Extract the (X, Y) coordinate from the center of the cell holding the provided text.  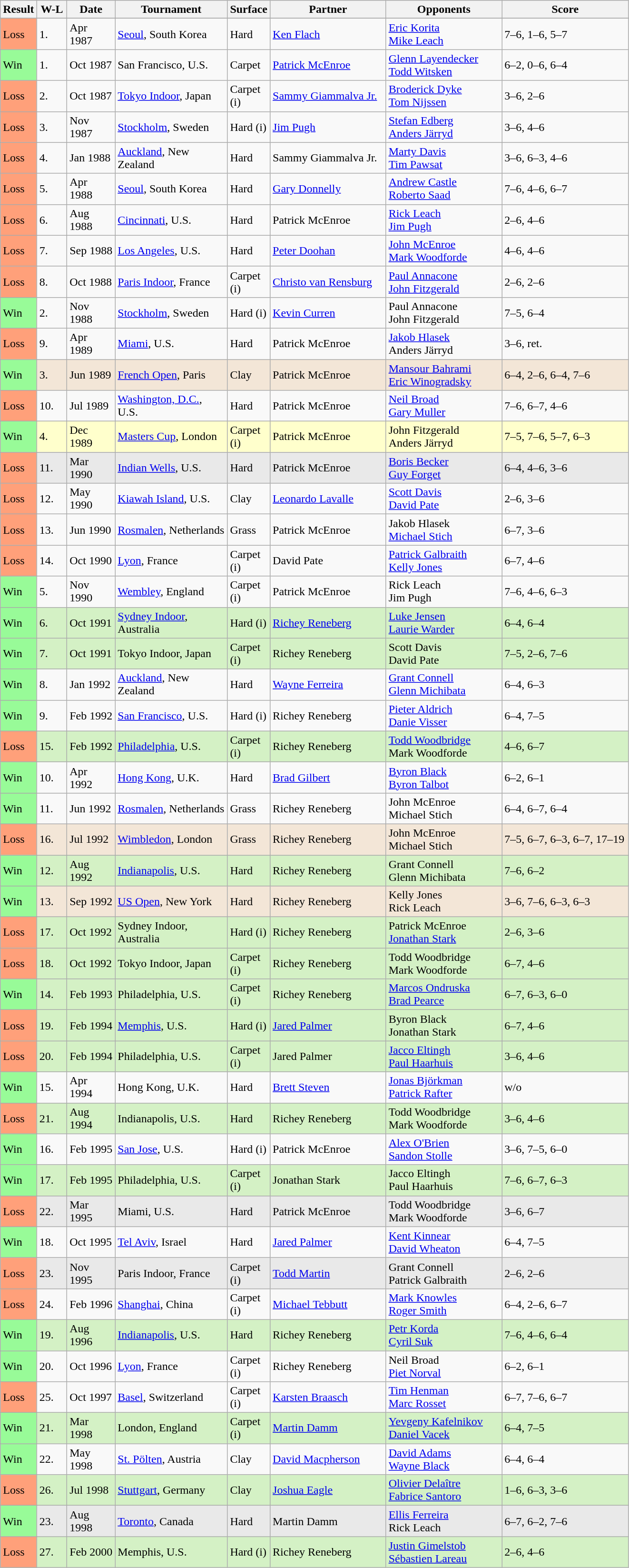
Alex O'Brien Sandon Stolle (444, 1149)
Washington, D.C., U.S. (171, 406)
London, England (171, 1428)
Boris Becker Guy Forget (444, 468)
Oct 1997 (91, 1397)
7–6, 4–6, 6–7 (565, 189)
Petr Korda Cyril Suk (444, 1335)
Nov 1995 (91, 1273)
Michael Tebbutt (328, 1304)
3–6, 7–6, 6–3, 6–3 (565, 902)
6–7, 3–6 (565, 529)
Sep 1992 (91, 902)
Aug 1988 (91, 220)
6–7, 6–2, 7–6 (565, 1521)
Jun 1992 (91, 809)
Marty Davis Tim Pawsat (444, 158)
27. (52, 1552)
3–6, 6–7 (565, 1211)
Christo van Rensburg (328, 282)
Luke Jensen Laurie Warder (444, 623)
6–7, 6–3, 6–0 (565, 994)
Feb 1993 (91, 994)
Opponents (444, 10)
Oct 1990 (91, 561)
7–6, 1–6, 5–7 (565, 34)
Kevin Curren (328, 312)
Wayne Ferreira (328, 685)
Ken Flach (328, 34)
Jul 1992 (91, 839)
3–6, 7–5, 6–0 (565, 1149)
3–6, 6–3, 4–6 (565, 158)
Jonathan Stark (328, 1180)
Jakob Hlasek Michael Stich (444, 529)
6–4, 6–3 (565, 685)
6–4, 2–6, 6–4, 7–6 (565, 374)
Ellis Ferreira Rick Leach (444, 1521)
Neil Broad Gary Muller (444, 406)
4–6, 4–6 (565, 250)
Partner (328, 10)
Jonas Björkman Patrick Rafter (444, 1088)
7–6, 6–2 (565, 870)
Sep 1988 (91, 250)
Mar 1990 (91, 468)
Oct 1995 (91, 1242)
7–5, 7–6, 5–7, 6–3 (565, 437)
Basel, Switzerland (171, 1397)
7–5, 6–7, 6–3, 6–7, 17–19 (565, 839)
Olivier Delaître Fabrice Santoro (444, 1490)
3–6, 2–6 (565, 96)
6–4, 4–6, 3–6 (565, 468)
Brad Gilbert (328, 777)
Aug 1994 (91, 1118)
John Fitzgerald Anders Järryd (444, 437)
Feb 1996 (91, 1304)
Mar 1998 (91, 1428)
4–6, 6–7 (565, 747)
Kelly Jones Rick Leach (444, 902)
Apr 1992 (91, 777)
Kiawah Island, U.S. (171, 499)
Jul 1989 (91, 406)
Byron Black Byron Talbot (444, 777)
Neil Broad Piet Norval (444, 1366)
Mar 1995 (91, 1211)
Stuttgart, Germany (171, 1490)
Tournament (171, 10)
7–6, 6–7, 4–6 (565, 406)
6–4, 6–7, 6–4 (565, 809)
Marcos Ondruska Brad Pearce (444, 994)
Nov 1990 (91, 591)
7–6, 4–6, 6–4 (565, 1335)
W-L (52, 10)
Surface (249, 10)
Patrick Galbraith Kelly Jones (444, 561)
6–2, 0–6, 6–4 (565, 65)
Feb 2000 (91, 1552)
May 1998 (91, 1459)
Dec 1989 (91, 437)
Jakob Hlasek Anders Järryd (444, 344)
Indian Wells, U.S. (171, 468)
Cincinnati, U.S. (171, 220)
Score (565, 10)
Date (91, 10)
6–4, 2–6, 6–7 (565, 1304)
Brett Steven (328, 1088)
Oct 1996 (91, 1366)
w/o (565, 1088)
Wembley, England (171, 591)
Nov 1988 (91, 312)
Pieter Aldrich Danie Visser (444, 715)
Byron Black Jonathan Stark (444, 1026)
25. (52, 1397)
Jun 1989 (91, 374)
Joshua Eagle (328, 1490)
Mark Knowles Roger Smith (444, 1304)
Jun 1990 (91, 529)
Patrick McEnroe Jonathan Stark (444, 932)
US Open, New York (171, 902)
John McEnroe Mark Woodforde (444, 250)
Yevgeny Kafelnikov Daniel Vacek (444, 1428)
Justin Gimelstob Sébastien Lareau (444, 1552)
David Pate (328, 561)
May 1990 (91, 499)
Broderick Dyke Tom Nijssen (444, 96)
Nov 1987 (91, 127)
Andrew Castle Roberto Saad (444, 189)
7–5, 6–4 (565, 312)
6–7, 7–6, 6–7 (565, 1397)
Glenn Layendecker Todd Witsken (444, 65)
7–5, 2–6, 7–6 (565, 653)
David Macpherson (328, 1459)
26. (52, 1490)
Aug 1998 (91, 1521)
Apr 1989 (91, 344)
Jan 1988 (91, 158)
7–6, 6–7, 6–3 (565, 1180)
Stefan Edberg Anders Järryd (444, 127)
Kent Kinnear David Wheaton (444, 1242)
3–6, ret. (565, 344)
David Adams Wayne Black (444, 1459)
Masters Cup, London (171, 437)
Leonardo Lavalle (328, 499)
Gary Donnelly (328, 189)
Apr 1987 (91, 34)
Jan 1992 (91, 685)
Result (19, 10)
St. Pölten, Austria (171, 1459)
French Open, Paris (171, 374)
Shanghai, China (171, 1304)
Eric Korita Mike Leach (444, 34)
Peter Doohan (328, 250)
Toronto, Canada (171, 1521)
Jul 1998 (91, 1490)
Grant Connell Patrick Galbraith (444, 1273)
Carpet (249, 65)
1–6, 6–3, 3–6 (565, 1490)
Wimbledon, London (171, 839)
Tel Aviv, Israel (171, 1242)
Jim Pugh (328, 127)
7–6, 4–6, 6–3 (565, 591)
Apr 1994 (91, 1088)
San Jose, U.S. (171, 1149)
Karsten Braasch (328, 1397)
Mansour Bahrami Eric Winogradsky (444, 374)
Todd Martin (328, 1273)
24. (52, 1304)
Los Angeles, U.S. (171, 250)
Tim Henman Marc Rosset (444, 1397)
Aug 1992 (91, 870)
Aug 1996 (91, 1335)
Apr 1988 (91, 189)
Oct 1988 (91, 282)
